Find where the given text appears and provide that cell's center as (x, y) coordinate. 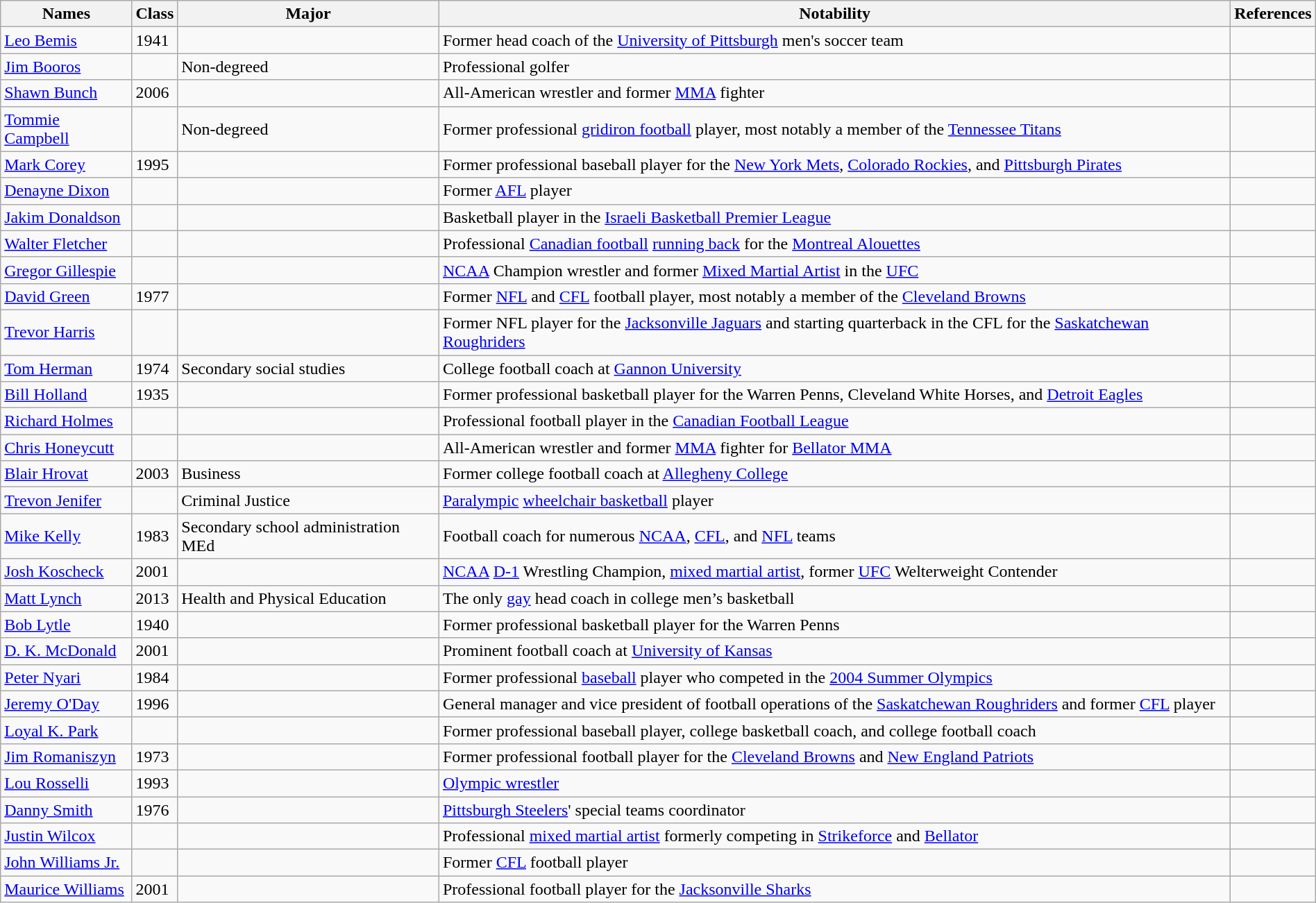
Notability (834, 14)
Secondary school administration MEd (308, 536)
Peter Nyari (67, 677)
Trevor Harris (67, 332)
Chris Honeycutt (67, 448)
All-American wrestler and former MMA fighter for Bellator MMA (834, 448)
Tom Herman (67, 369)
2003 (155, 474)
Professional football player for the Jacksonville Sharks (834, 889)
Secondary social studies (308, 369)
Criminal Justice (308, 500)
D. K. McDonald (67, 651)
Former NFL and CFL football player, most notably a member of the Cleveland Browns (834, 296)
Prominent football coach at University of Kansas (834, 651)
1974 (155, 369)
Jeremy O'Day (67, 704)
Tommie Campbell (67, 129)
Mark Corey (67, 164)
Mike Kelly (67, 536)
Football coach for numerous NCAA, CFL, and NFL teams (834, 536)
Former professional basketball player for the Warren Penns, Cleveland White Horses, and Detroit Eagles (834, 395)
Walter Fletcher (67, 244)
The only gay head coach in college men’s basketball (834, 598)
Lou Rosselli (67, 783)
Former professional baseball player, college basketball coach, and college football coach (834, 730)
Professional Canadian football running back for the Montreal Alouettes (834, 244)
NCAA D-1 Wrestling Champion, mixed martial artist, former UFC Welterweight Contender (834, 572)
Paralympic wheelchair basketball player (834, 500)
General manager and vice president of football operations of the Saskatchewan Roughriders and former CFL player (834, 704)
1996 (155, 704)
Former college football coach at Allegheny College (834, 474)
Former head coach of the University of Pittsburgh men's soccer team (834, 40)
Olympic wrestler (834, 783)
Former AFL player (834, 191)
David Green (67, 296)
Major (308, 14)
1940 (155, 625)
All-American wrestler and former MMA fighter (834, 93)
Former professional baseball player for the New York Mets, Colorado Rockies, and Pittsburgh Pirates (834, 164)
Class (155, 14)
1984 (155, 677)
Professional mixed martial artist formerly competing in Strikeforce and Bellator (834, 836)
Maurice Williams (67, 889)
Danny Smith (67, 810)
Trevon Jenifer (67, 500)
Professional golfer (834, 67)
Former professional baseball player who competed in the 2004 Summer Olympics (834, 677)
Matt Lynch (67, 598)
Leo Bemis (67, 40)
Gregor Gillespie (67, 270)
Justin Wilcox (67, 836)
1935 (155, 395)
Business (308, 474)
Names (67, 14)
1983 (155, 536)
2006 (155, 93)
Former professional gridiron football player, most notably a member of the Tennessee Titans (834, 129)
Blair Hrovat (67, 474)
Jakim Donaldson (67, 217)
Denayne Dixon (67, 191)
1977 (155, 296)
1976 (155, 810)
Former CFL football player (834, 863)
Basketball player in the Israeli Basketball Premier League (834, 217)
Bill Holland (67, 395)
NCAA Champion wrestler and former Mixed Martial Artist in the UFC (834, 270)
Shawn Bunch (67, 93)
Former professional basketball player for the Warren Penns (834, 625)
Josh Koscheck (67, 572)
Loyal K. Park (67, 730)
Health and Physical Education (308, 598)
John Williams Jr. (67, 863)
1995 (155, 164)
Richard Holmes (67, 421)
College football coach at Gannon University (834, 369)
1941 (155, 40)
1973 (155, 757)
References (1273, 14)
2013 (155, 598)
Jim Booros (67, 67)
Former professional football player for the Cleveland Browns and New England Patriots (834, 757)
Professional football player in the Canadian Football League (834, 421)
Pittsburgh Steelers' special teams coordinator (834, 810)
Bob Lytle (67, 625)
Jim Romaniszyn (67, 757)
Former NFL player for the Jacksonville Jaguars and starting quarterback in the CFL for the Saskatchewan Roughriders (834, 332)
1993 (155, 783)
